Output the (X, Y) coordinate of the center of the cell containing the given text.  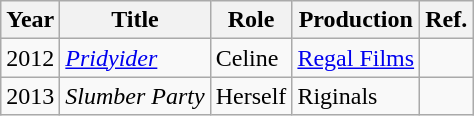
Title (135, 20)
2013 (30, 96)
Slumber Party (135, 96)
Ref. (446, 20)
Production (356, 20)
Riginals (356, 96)
Year (30, 20)
Role (251, 20)
Regal Films (356, 58)
Pridyider (135, 58)
2012 (30, 58)
Herself (251, 96)
Celine (251, 58)
